Identify which cell holds the provided text, then report its (X, Y) central coordinate. 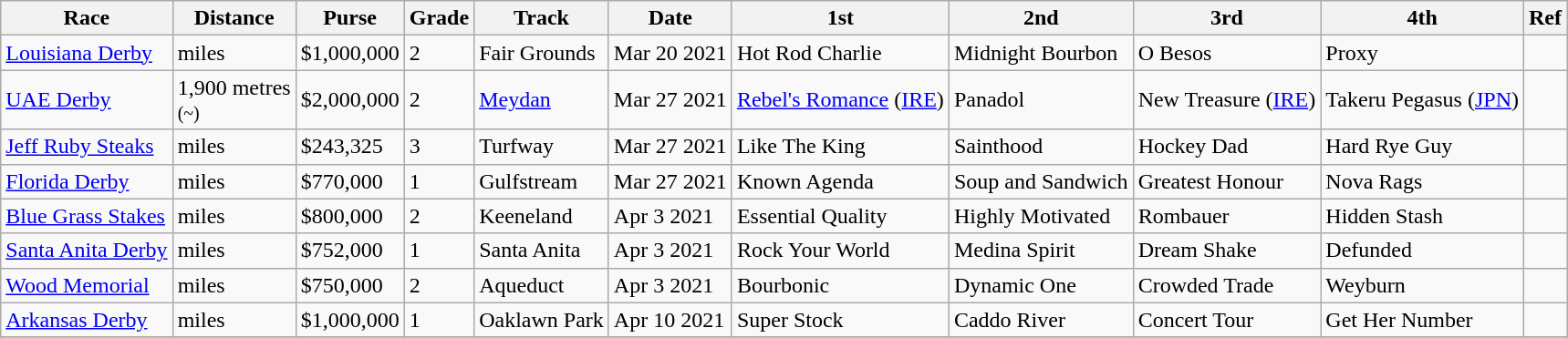
Hockey Dad (1227, 147)
Aqueduct (542, 285)
Santa Anita Derby (87, 251)
Jeff Ruby Steaks (87, 147)
Dream Shake (1227, 251)
Distance (234, 18)
Oaklawn Park (542, 320)
Gulfstream (542, 181)
Caddo River (1041, 320)
$243,325 (350, 147)
$770,000 (350, 181)
Grade (439, 18)
Nova Rags (1423, 181)
4th (1423, 18)
Apr 10 2021 (670, 320)
Greatest Honour (1227, 181)
Arkansas Derby (87, 320)
3rd (1227, 18)
Like The King (840, 147)
Get Her Number (1423, 320)
Essential Quality (840, 216)
Crowded Trade (1227, 285)
$800,000 (350, 216)
Hard Rye Guy (1423, 147)
Race (87, 18)
Dynamic One (1041, 285)
1,900 metres(~) (234, 100)
2nd (1041, 18)
Purse (350, 18)
$2,000,000 (350, 100)
Fair Grounds (542, 53)
3 (439, 147)
Super Stock (840, 320)
Defunded (1423, 251)
$752,000 (350, 251)
Known Agenda (840, 181)
Panadol (1041, 100)
Concert Tour (1227, 320)
Bourbonic (840, 285)
$750,000 (350, 285)
Soup and Sandwich (1041, 181)
Sainthood (1041, 147)
Proxy (1423, 53)
UAE Derby (87, 100)
1st (840, 18)
Medina Spirit (1041, 251)
Track (542, 18)
Midnight Bourbon (1041, 53)
Wood Memorial (87, 285)
Florida Derby (87, 181)
Highly Motivated (1041, 216)
Rock Your World (840, 251)
Rebel's Romance (IRE) (840, 100)
Hot Rod Charlie (840, 53)
Blue Grass Stakes (87, 216)
Takeru Pegasus (JPN) (1423, 100)
Louisiana Derby (87, 53)
Hidden Stash (1423, 216)
Date (670, 18)
Rombauer (1227, 216)
New Treasure (IRE) (1227, 100)
Weyburn (1423, 285)
Keeneland (542, 216)
Ref (1545, 18)
Turfway (542, 147)
O Besos (1227, 53)
Mar 20 2021 (670, 53)
Santa Anita (542, 251)
Meydan (542, 100)
